For the text-containing cell, return its midpoint in (X, Y) coordinate format. 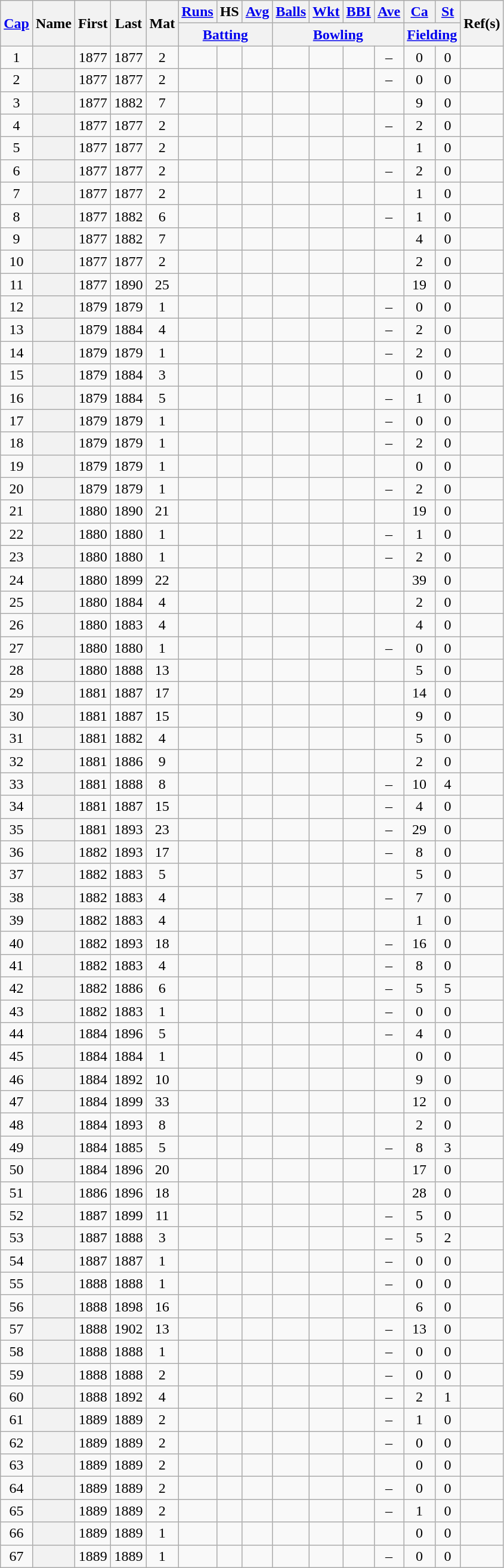
55 (17, 1283)
36 (17, 852)
44 (17, 1034)
48 (17, 1125)
41 (17, 965)
65 (17, 1511)
1885 (129, 1147)
Ca (420, 12)
Name (54, 23)
63 (17, 1465)
BBI (358, 12)
30 (17, 716)
Cap (17, 23)
Balls (291, 12)
51 (17, 1193)
45 (17, 1057)
62 (17, 1443)
52 (17, 1215)
Wkt (326, 12)
66 (17, 1533)
26 (17, 625)
Ref(s) (482, 23)
42 (17, 988)
56 (17, 1306)
40 (17, 943)
37 (17, 875)
54 (17, 1261)
Ave (389, 12)
50 (17, 1170)
61 (17, 1420)
Last (129, 23)
59 (17, 1374)
Fielding (432, 35)
67 (17, 1556)
60 (17, 1397)
57 (17, 1329)
58 (17, 1351)
First (93, 23)
35 (17, 829)
HS (229, 12)
31 (17, 739)
Bowling (338, 35)
49 (17, 1147)
34 (17, 807)
38 (17, 897)
St (447, 12)
1898 (129, 1306)
24 (17, 579)
Avg (258, 12)
43 (17, 1011)
32 (17, 761)
53 (17, 1238)
Batting (225, 35)
47 (17, 1102)
27 (17, 647)
Mat (162, 23)
64 (17, 1488)
1902 (129, 1329)
46 (17, 1079)
Runs (197, 12)
